Output the (x, y) coordinate of the center of the cell containing the given text.  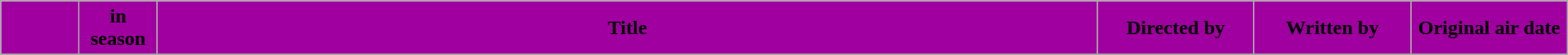
Title (627, 28)
Written by (1331, 28)
in season (117, 28)
Original air date (1489, 28)
Directed by (1176, 28)
